Identify which cell holds the provided text, then report its (X, Y) central coordinate. 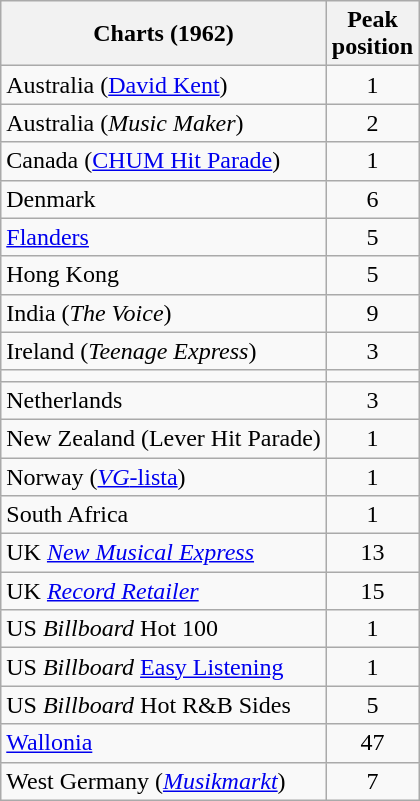
Flanders (164, 237)
Ireland (Teenage Express) (164, 351)
6 (372, 199)
9 (372, 313)
Australia (Music Maker) (164, 123)
Denmark (164, 199)
South Africa (164, 515)
Canada (CHUM Hit Parade) (164, 161)
UK New Musical Express (164, 553)
13 (372, 553)
US Billboard Hot R&B Sides (164, 705)
7 (372, 781)
Norway (VG-lista) (164, 477)
Wallonia (164, 743)
New Zealand (Lever Hit Parade) (164, 438)
47 (372, 743)
US Billboard Hot 100 (164, 629)
UK Record Retailer (164, 591)
2 (372, 123)
Charts (1962) (164, 34)
India (The Voice) (164, 313)
Netherlands (164, 400)
West Germany (Musikmarkt) (164, 781)
15 (372, 591)
US Billboard Easy Listening (164, 667)
Peakposition (372, 34)
Australia (David Kent) (164, 85)
Hong Kong (164, 275)
